Identify which cell holds the provided text, then report its [x, y] central coordinate. 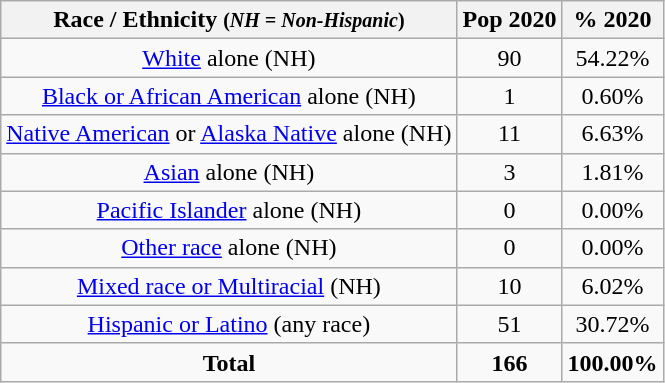
White alone (NH) [229, 58]
Other race alone (NH) [229, 248]
6.63% [612, 134]
Black or African American alone (NH) [229, 96]
Total [229, 362]
51 [510, 324]
1 [510, 96]
Native American or Alaska Native alone (NH) [229, 134]
90 [510, 58]
1.81% [612, 172]
11 [510, 134]
3 [510, 172]
Pop 2020 [510, 20]
10 [510, 286]
0.60% [612, 96]
6.02% [612, 286]
Mixed race or Multiracial (NH) [229, 286]
Race / Ethnicity (NH = Non-Hispanic) [229, 20]
Hispanic or Latino (any race) [229, 324]
54.22% [612, 58]
100.00% [612, 362]
166 [510, 362]
30.72% [612, 324]
Pacific Islander alone (NH) [229, 210]
Asian alone (NH) [229, 172]
% 2020 [612, 20]
